Return [x, y] of the center of cell containing provided text 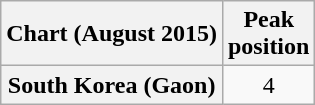
4 [268, 85]
Chart (August 2015) [112, 34]
Peakposition [268, 34]
South Korea (Gaon) [112, 85]
